Output the [X, Y] coordinate of the center of the cell containing the given text.  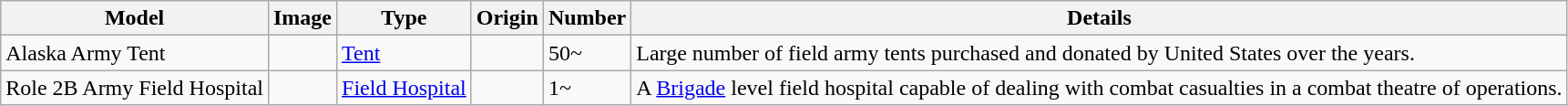
1~ [587, 88]
Origin [507, 18]
Number [587, 18]
Field Hospital [405, 88]
50~ [587, 53]
Details [1099, 18]
Alaska Army Tent [135, 53]
Image [302, 18]
A Brigade level field hospital capable of dealing with combat casualties in a combat theatre of operations. [1099, 88]
Role 2B Army Field Hospital [135, 88]
Large number of field army tents purchased and donated by United States over the years. [1099, 53]
Type [405, 18]
Tent [405, 53]
Model [135, 18]
